For the text-containing cell, return its midpoint in [x, y] coordinate format. 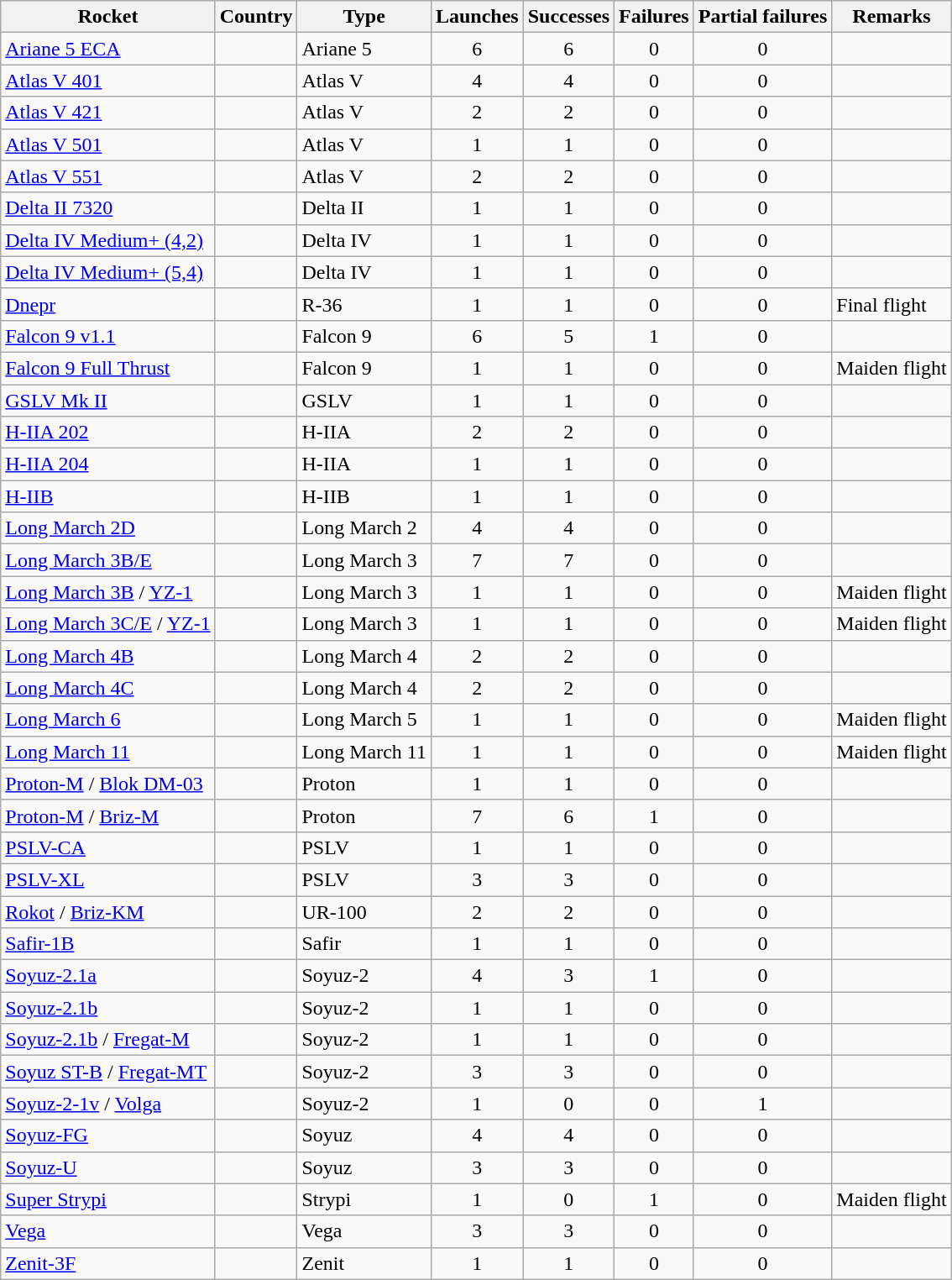
Long March 6 [107, 720]
Proton-M / Briz-M [107, 816]
Soyuz-2.1b [107, 1008]
5 [568, 336]
Rokot / Briz-KM [107, 911]
Safir [364, 944]
Super Strypi [107, 1199]
H-IIA 204 [107, 464]
Zenit [364, 1263]
Partial failures [762, 17]
Long March 3C/E / YZ-1 [107, 624]
GSLV [364, 401]
H-IIA 202 [107, 433]
Soyuz ST-B / Fregat-MT [107, 1072]
Atlas V 401 [107, 81]
Falcon 9 Full Thrust [107, 368]
Rocket [107, 17]
Atlas V 421 [107, 113]
GSLV Mk II [107, 401]
Atlas V 551 [107, 176]
Delta II 7320 [107, 208]
Soyuz-2-1v / Volga [107, 1104]
Delta II [364, 208]
Long March 4C [107, 688]
Final flight [892, 304]
Remarks [892, 17]
Delta IV Medium+ (4,2) [107, 240]
Successes [568, 17]
Long March 3B / YZ-1 [107, 592]
Delta IV Medium+ (5,4) [107, 272]
Strypi [364, 1199]
Long March 3B/E [107, 560]
Safir-1B [107, 944]
Falcon 9 v1.1 [107, 336]
Type [364, 17]
Failures [655, 17]
Atlas V 501 [107, 144]
UR-100 [364, 911]
Soyuz-U [107, 1167]
Ariane 5 [364, 49]
Long March 5 [364, 720]
Ariane 5 ECA [107, 49]
PSLV-CA [107, 847]
Soyuz-FG [107, 1136]
PSLV-XL [107, 879]
Soyuz-2.1a [107, 976]
Proton-M / Blok DM-03 [107, 784]
Dnepr [107, 304]
Country [256, 17]
R-36 [364, 304]
Zenit-3F [107, 1263]
Soyuz-2.1b / Fregat-M [107, 1040]
Long March 2 [364, 528]
Launches [477, 17]
Long March 2D [107, 528]
Long March 4B [107, 656]
